Pinpoint the cell where the given text exists, returning its (X, Y) midpoint coordinate. 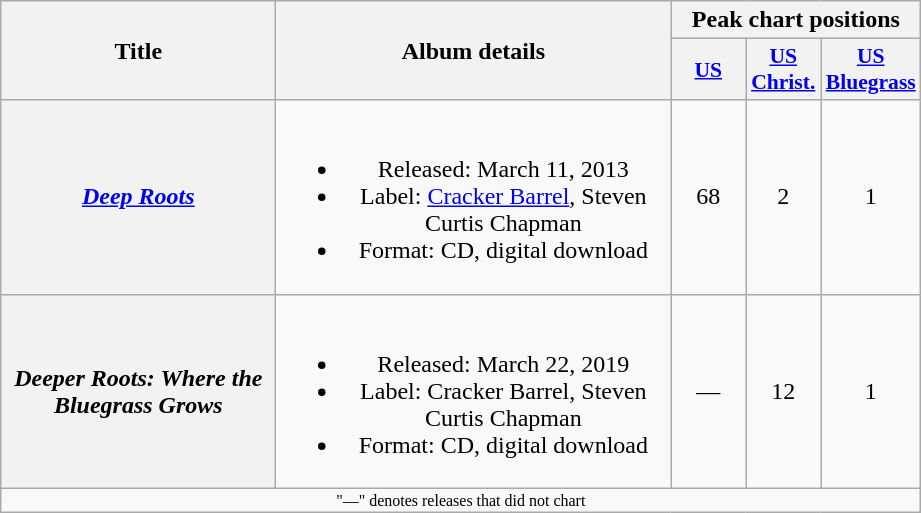
"—" denotes releases that did not chart (461, 500)
Released: March 22, 2019Label: Cracker Barrel, Steven Curtis ChapmanFormat: CD, digital download (474, 391)
Deeper Roots: Where the Bluegrass Grows (138, 391)
Released: March 11, 2013Label: Cracker Barrel, Steven Curtis ChapmanFormat: CD, digital download (474, 197)
USBluegrass (871, 70)
2 (784, 197)
— (708, 391)
Deep Roots (138, 197)
68 (708, 197)
US (708, 70)
12 (784, 391)
Peak chart positions (796, 20)
Album details (474, 50)
Title (138, 50)
USChrist. (784, 70)
